Detect which cell encompasses the target text, then output its [x, y] center coordinate. 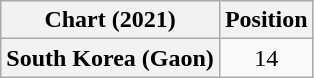
Position [266, 20]
Chart (2021) [110, 20]
14 [266, 58]
South Korea (Gaon) [110, 58]
